Output the [X, Y] coordinate of the center of the cell containing the given text.  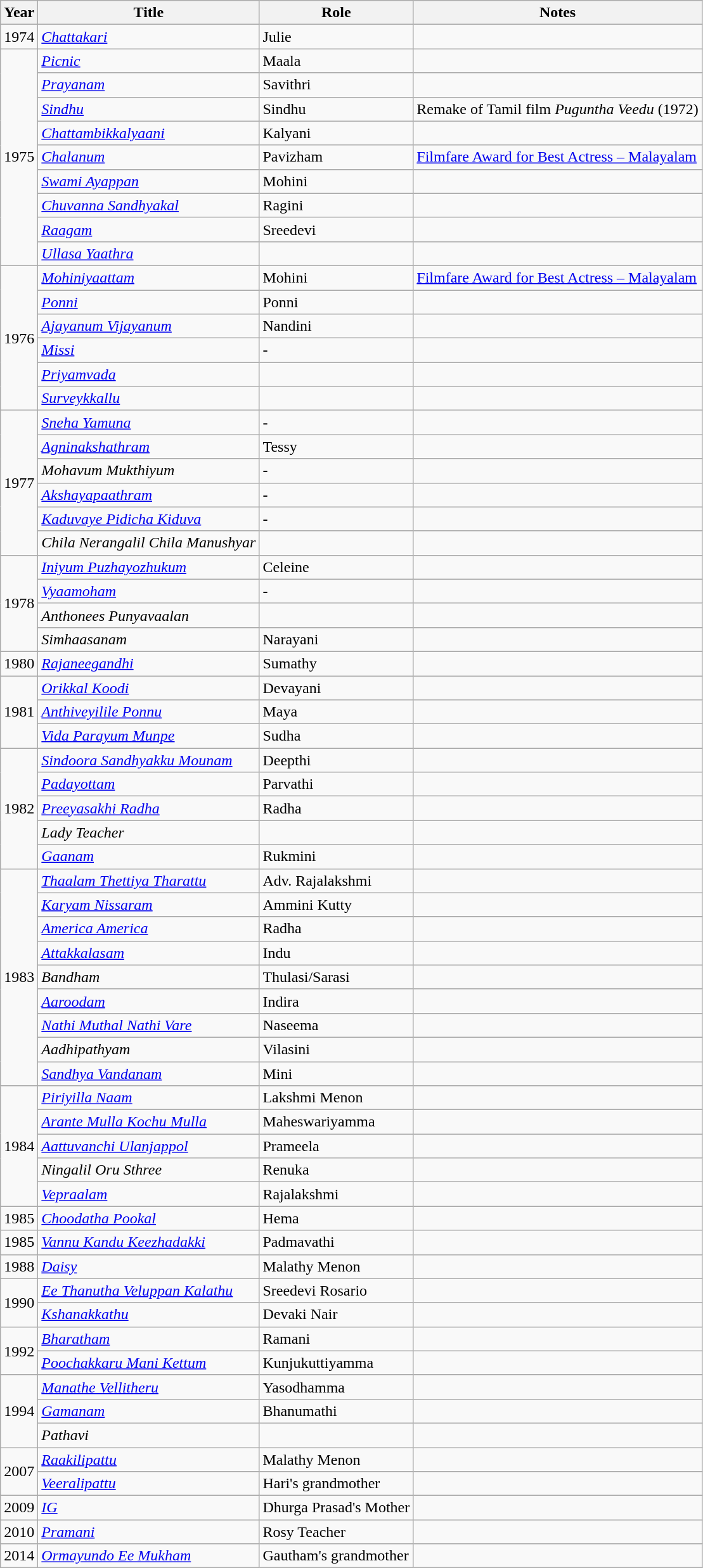
Piriyilla Naam [148, 1098]
Preeyasakhi Radha [148, 808]
Tessy [336, 447]
Yasodhamma [336, 1387]
Karyam Nissaram [148, 905]
Prayanam [148, 85]
Bandham [148, 977]
Indira [336, 1001]
Attakkalasam [148, 953]
Raakilipattu [148, 1459]
1978 [19, 603]
1984 [19, 1146]
1976 [19, 338]
Thaalam Thettiya Tharattu [148, 881]
Thulasi/Sarasi [336, 977]
Gaanam [148, 857]
Aattuvanchi Ulanjappol [148, 1146]
Prameela [336, 1146]
Ningalil Oru Sthree [148, 1170]
Bhanumathi [336, 1411]
Surveykkallu [148, 398]
Orikkal Koodi [148, 687]
Renuka [336, 1170]
Sneha Yamuna [148, 423]
America America [148, 929]
Aaroodam [148, 1001]
Ee Thanutha Veluppan Kalathu [148, 1291]
Akshayapaathram [148, 495]
Title [148, 13]
Dhurga Prasad's Mother [336, 1508]
Julie [336, 37]
Savithri [336, 85]
Vida Parayum Munpe [148, 736]
Vyaamoham [148, 591]
Padayottam [148, 784]
Kaduvaye Pidicha Kiduva [148, 519]
Sumathy [336, 663]
1981 [19, 711]
Devaki Nair [336, 1315]
Mohiniyaattam [148, 277]
Arante Mulla Kochu Mulla [148, 1122]
Simhaasanam [148, 639]
Year [19, 13]
1982 [19, 808]
Chattakari [148, 37]
Manathe Vellitheru [148, 1387]
Picnic [148, 61]
Lady Teacher [148, 832]
Vilasini [336, 1049]
Rosy Teacher [336, 1532]
Sreedevi Rosario [336, 1291]
Anthonees Punyavaalan [148, 615]
Daisy [148, 1266]
Pramani [148, 1532]
1994 [19, 1411]
Ormayundo Ee Mukham [148, 1556]
Priyamvada [148, 374]
Choodatha Pookal [148, 1218]
Ullasa Yaathra [148, 253]
Rajalakshmi [336, 1194]
Deepthi [336, 760]
Anthiveyilile Ponnu [148, 712]
Aadhipathyam [148, 1049]
1988 [19, 1266]
Iniyum Puzhayozhukum [148, 567]
Swami Ayappan [148, 181]
1977 [19, 483]
Agninakshathram [148, 447]
Missi [148, 350]
Adv. Rajalakshmi [336, 881]
Veeralipattu [148, 1484]
Pathavi [148, 1435]
Ramani [336, 1339]
Gamanam [148, 1411]
Maheswariyamma [336, 1122]
Ammini Kutty [336, 905]
Chattambikkalyaani [148, 133]
Celeine [336, 567]
Maya [336, 712]
1990 [19, 1303]
Parvathi [336, 784]
Rukmini [336, 857]
Lakshmi Menon [336, 1098]
Sandhya Vandanam [148, 1074]
Sreedevi [336, 229]
Mohavum Mukthiyum [148, 471]
Nandini [336, 326]
Raagam [148, 229]
Pavizham [336, 157]
Chila Nerangalil Chila Manushyar [148, 543]
Remake of Tamil film Puguntha Veedu (1972) [558, 109]
Chalanum [148, 157]
2007 [19, 1471]
Padmavathi [336, 1242]
Role [336, 13]
Sudha [336, 736]
1992 [19, 1351]
Ajayanum Vijayanum [148, 326]
Kshanakkathu [148, 1315]
Nathi Muthal Nathi Vare [148, 1025]
Poochakkaru Mani Kettum [148, 1363]
1974 [19, 37]
Maala [336, 61]
2014 [19, 1556]
2009 [19, 1508]
Kunjukuttiyamma [336, 1363]
IG [148, 1508]
Naseema [336, 1025]
Ragini [336, 205]
1975 [19, 157]
Vannu Kandu Keezhadakki [148, 1242]
2010 [19, 1532]
Kalyani [336, 133]
1983 [19, 977]
Hema [336, 1218]
1980 [19, 663]
Hari's grandmother [336, 1484]
Sindoora Sandhyakku Mounam [148, 760]
Narayani [336, 639]
Mini [336, 1074]
Vepraalam [148, 1194]
Notes [558, 13]
Devayani [336, 687]
Indu [336, 953]
Chuvanna Sandhyakal [148, 205]
Gautham's grandmother [336, 1556]
Bharatham [148, 1339]
Rajaneegandhi [148, 663]
